From the cell containing the given text, extract its center point as (x, y) coordinate. 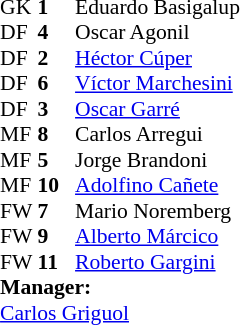
11 (57, 262)
Alberto Márcico (158, 237)
3 (57, 109)
Adolfino Cañete (158, 185)
5 (57, 160)
Mario Noremberg (158, 211)
Víctor Marchesini (158, 83)
Roberto Gargini (158, 262)
6 (57, 83)
8 (57, 135)
Oscar Garré (158, 109)
Manager: (120, 287)
7 (57, 211)
10 (57, 185)
Carlos Arregui (158, 135)
4 (57, 33)
Héctor Cúper (158, 58)
2 (57, 58)
Oscar Agonil (158, 33)
9 (57, 237)
Jorge Brandoni (158, 160)
